Extract the [x, y] coordinate from the center of the cell holding the provided text.  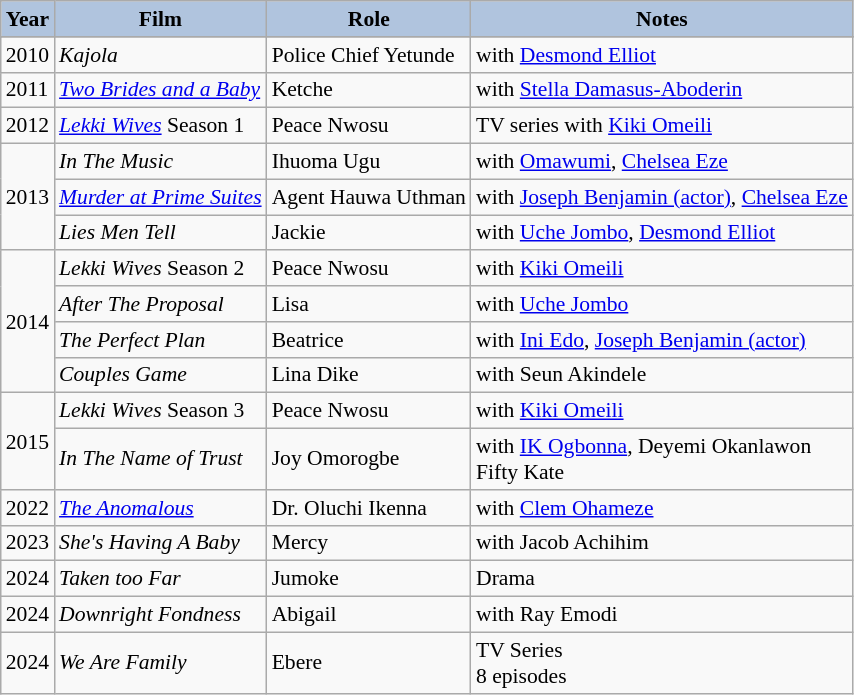
2010 [28, 55]
with Uche Jombo, Desmond Elliot [662, 233]
Lekki Wives Season 3 [160, 411]
Role [369, 19]
with Clem Ohameze [662, 508]
with Stella Damasus-Aboderin [662, 90]
Year [28, 19]
Lina Dike [369, 375]
with Ini Edo, Joseph Benjamin (actor) [662, 340]
She's Having A Baby [160, 543]
Lekki Wives Season 2 [160, 269]
Beatrice [369, 340]
The Perfect Plan [160, 340]
Ebere [369, 662]
2014 [28, 322]
2013 [28, 198]
Ketche [369, 90]
with Ray Emodi [662, 615]
In The Music [160, 162]
2012 [28, 126]
with IK Ogbonna, Deyemi OkanlawonFifty Kate [662, 460]
Two Brides and a Baby [160, 90]
Mercy [369, 543]
with Uche Jombo [662, 304]
with Jacob Achihim [662, 543]
Taken too Far [160, 579]
TV Series8 episodes [662, 662]
Lekki Wives Season 1 [160, 126]
with Desmond Elliot [662, 55]
We Are Family [160, 662]
with Seun Akindele [662, 375]
with Joseph Benjamin (actor), Chelsea Eze [662, 197]
with Omawumi, Chelsea Eze [662, 162]
Kajola [160, 55]
2011 [28, 90]
Dr. Oluchi Ikenna [369, 508]
The Anomalous [160, 508]
2015 [28, 442]
Agent Hauwa Uthman [369, 197]
2023 [28, 543]
Film [160, 19]
Joy Omorogbe [369, 460]
Murder at Prime Suites [160, 197]
Couples Game [160, 375]
Drama [662, 579]
Police Chief Yetunde [369, 55]
2022 [28, 508]
Lisa [369, 304]
Lies Men Tell [160, 233]
In The Name of Trust [160, 460]
TV series with Kiki Omeili [662, 126]
After The Proposal [160, 304]
Abigail [369, 615]
Jackie [369, 233]
Downright Fondness [160, 615]
Ihuoma Ugu [369, 162]
Notes [662, 19]
Jumoke [369, 579]
